Detect which cell encompasses the target text, then output its [x, y] center coordinate. 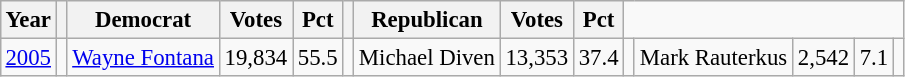
2005 [28, 57]
Republican [428, 20]
Mark Rauterkus [713, 57]
2,542 [823, 57]
37.4 [598, 57]
Michael Diven [428, 57]
Year [28, 20]
Democrat [143, 20]
55.5 [317, 57]
7.1 [874, 57]
13,353 [536, 57]
19,834 [256, 57]
Wayne Fontana [143, 57]
